Pinpoint the cell where the given text exists, returning its [X, Y] midpoint coordinate. 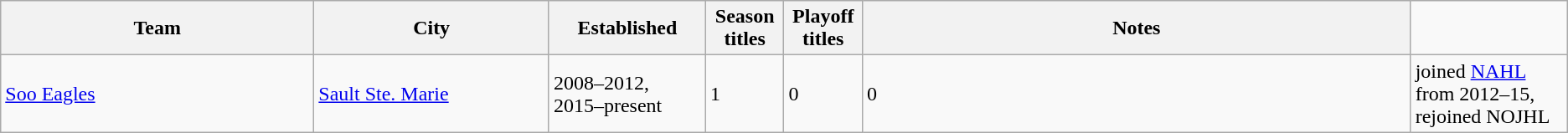
Season titles [745, 28]
1 [745, 94]
Sault Ste. Marie [432, 94]
Team [157, 28]
Notes [1136, 28]
2008–2012, 2015–present [627, 94]
City [432, 28]
Established [627, 28]
Playoff titles [823, 28]
joined NAHL from 2012–15, rejoined NOJHL [1489, 94]
Soo Eagles [157, 94]
